Determine the (x, y) coordinate at the center of the cell enclosing the given text.  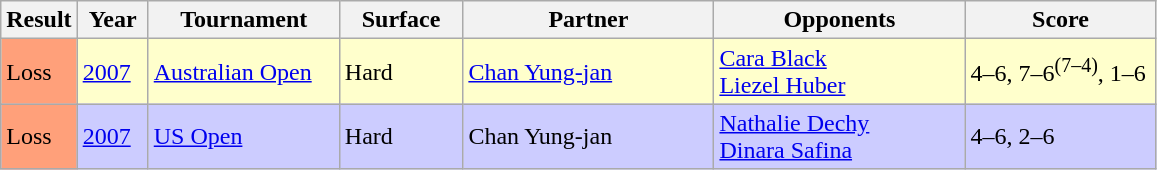
Surface (401, 20)
Score (1060, 20)
Year (112, 20)
Result (39, 20)
Opponents (840, 20)
Partner (588, 20)
Cara Black Liezel Huber (840, 72)
4–6, 2–6 (1060, 136)
Tournament (244, 20)
4–6, 7–6(7–4), 1–6 (1060, 72)
US Open (244, 136)
Nathalie Dechy Dinara Safina (840, 136)
Australian Open (244, 72)
